Extract the (x, y) coordinate from the center of the cell holding the provided text.  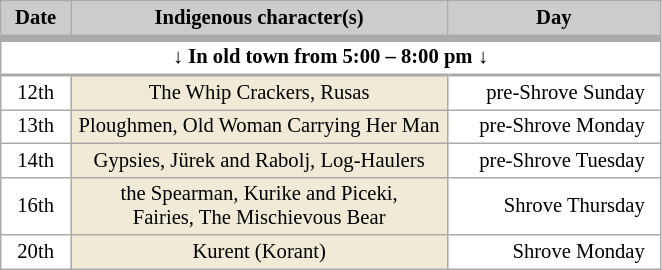
Kurent (Korant) (258, 251)
Shrove Monday (554, 251)
pre-Shrove Tuesday (554, 160)
13th (36, 126)
pre-Shrove Sunday (554, 92)
Day (554, 18)
14th (36, 160)
pre-Shrove Monday (554, 126)
Shrove Thursday (554, 206)
Date (36, 18)
16th (36, 206)
↓ In old town from 5:00 – 8:00 pm ↓ (330, 56)
Gypsies, Jürek and Rabolj, Log-Haulers (258, 160)
Ploughmen, Old Woman Carrying Her Man (258, 126)
Indigenous character(s) (258, 18)
the Spearman, Kurike and Piceki,Fairies, The Mischievous Bear (258, 206)
The Whip Crackers, Rusas (258, 92)
12th (36, 92)
20th (36, 251)
